For the text-containing cell, return its midpoint in (X, Y) coordinate format. 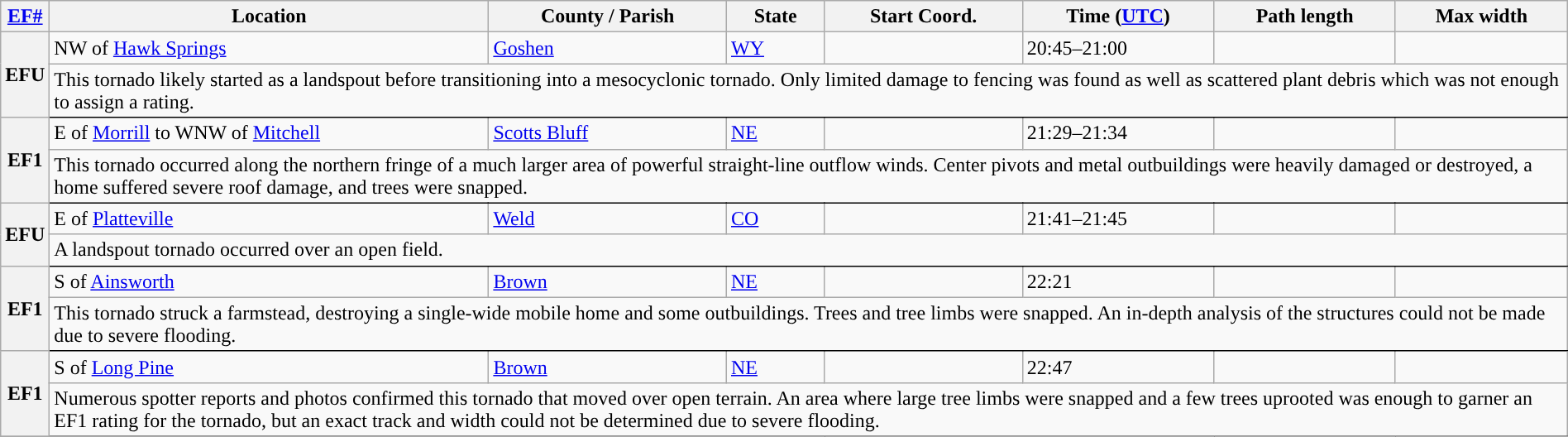
Path length (1305, 17)
WY (776, 48)
Goshen (608, 48)
State (776, 17)
NW of Hawk Springs (270, 48)
E of Platteville (270, 218)
21:29–21:34 (1118, 133)
22:47 (1118, 367)
Scotts Bluff (608, 133)
E of Morrill to WNW of Mitchell (270, 133)
Max width (1481, 17)
CO (776, 218)
22:21 (1118, 281)
County / Parish (608, 17)
Location (270, 17)
Time (UTC) (1118, 17)
Start Coord. (923, 17)
A landspout tornado occurred over an open field. (809, 250)
S of Long Pine (270, 367)
Weld (608, 218)
S of Ainsworth (270, 281)
EF# (25, 17)
21:41–21:45 (1118, 218)
20:45–21:00 (1118, 48)
